Search for the cell housing the specified text and yield its [x, y] center coordinate. 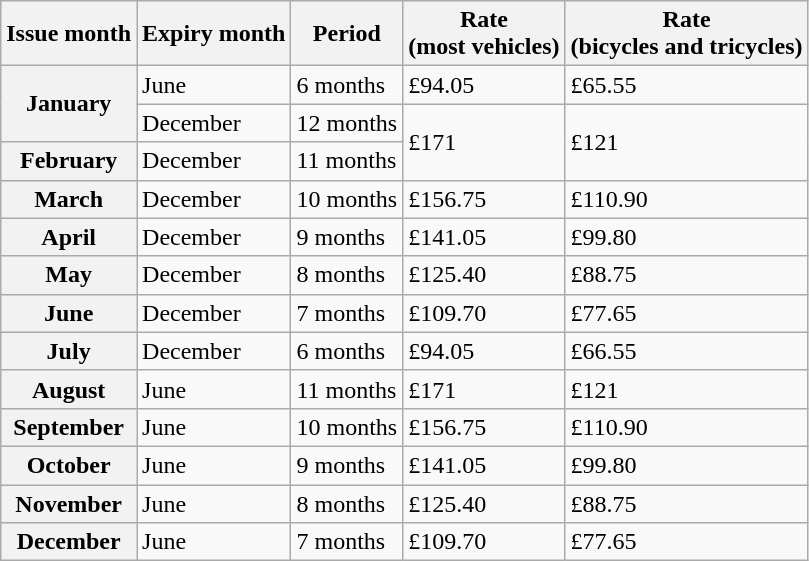
February [69, 161]
March [69, 199]
August [69, 389]
July [69, 351]
12 months [347, 123]
January [69, 104]
Rate(bicycles and tricycles) [686, 34]
October [69, 465]
Period [347, 34]
November [69, 503]
April [69, 237]
Expiry month [214, 34]
September [69, 427]
£65.55 [686, 85]
£66.55 [686, 351]
May [69, 275]
Issue month [69, 34]
Rate(most vehicles) [484, 34]
